Locate the cell with the specified text and output its [X, Y] center coordinate. 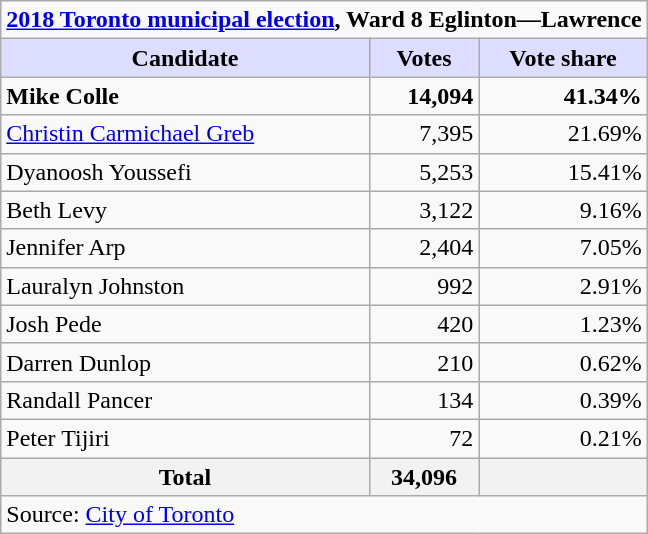
Jennifer Arp [185, 248]
0.21% [563, 438]
3,122 [424, 210]
0.62% [563, 362]
Mike Colle [185, 96]
34,096 [424, 477]
Darren Dunlop [185, 362]
2,404 [424, 248]
Source: City of Toronto [324, 515]
Lauralyn Johnston [185, 286]
Votes [424, 58]
Beth Levy [185, 210]
210 [424, 362]
5,253 [424, 172]
134 [424, 400]
72 [424, 438]
Total [185, 477]
Candidate [185, 58]
7,395 [424, 134]
Randall Pancer [185, 400]
Dyanoosh Youssefi [185, 172]
420 [424, 324]
Vote share [563, 58]
Christin Carmichael Greb [185, 134]
15.41% [563, 172]
21.69% [563, 134]
2018 Toronto municipal election, Ward 8 Eglinton—Lawrence [324, 20]
Peter Tijiri [185, 438]
0.39% [563, 400]
9.16% [563, 210]
41.34% [563, 96]
14,094 [424, 96]
7.05% [563, 248]
2.91% [563, 286]
992 [424, 286]
1.23% [563, 324]
Josh Pede [185, 324]
